Locate the cell with the specified text and output its [x, y] center coordinate. 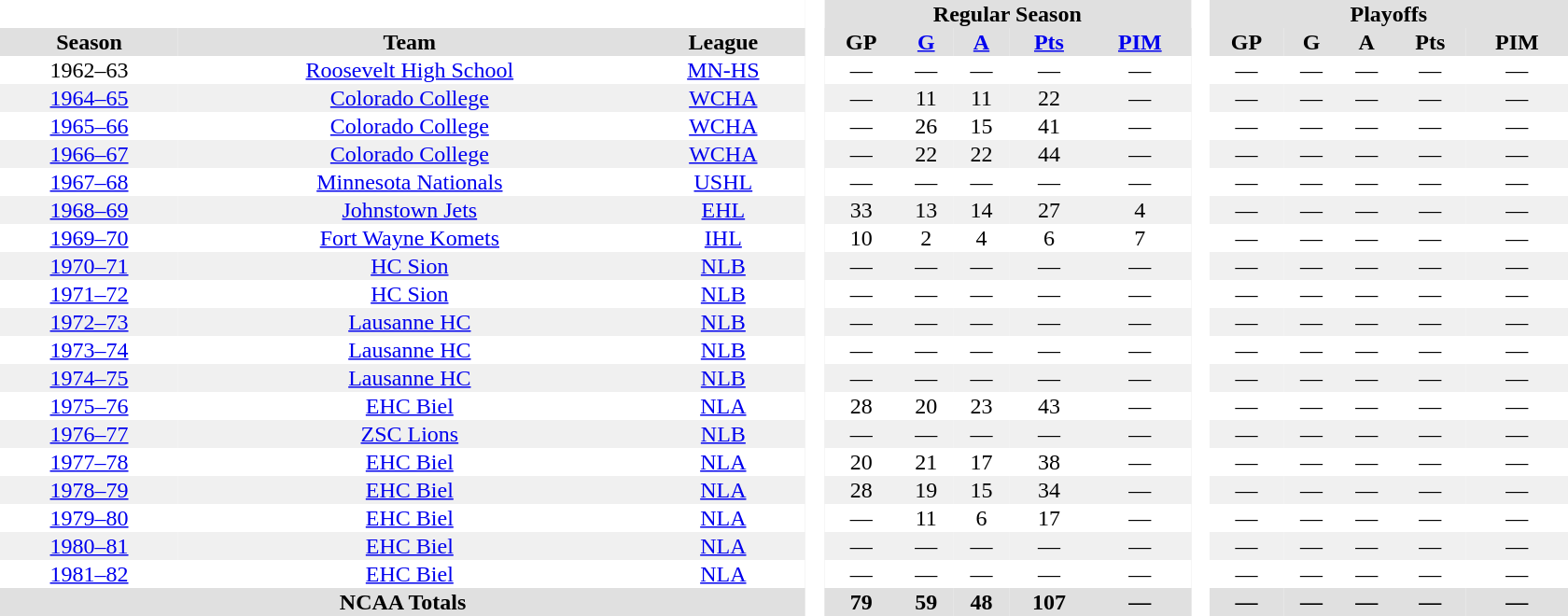
1973–74 [90, 350]
1978–79 [90, 490]
MN-HS [723, 70]
34 [1049, 490]
IHL [723, 238]
41 [1049, 126]
1972–73 [90, 322]
7 [1141, 238]
44 [1049, 154]
1980–81 [90, 546]
2 [926, 238]
43 [1049, 406]
1975–76 [90, 406]
59 [926, 602]
1969–70 [90, 238]
1979–80 [90, 518]
21 [926, 462]
1966–67 [90, 154]
Playoffs [1389, 14]
Roosevelt High School [410, 70]
Regular Season [1008, 14]
1965–66 [90, 126]
14 [982, 210]
EHL [723, 210]
79 [861, 602]
1964–65 [90, 98]
1981–82 [90, 574]
27 [1049, 210]
33 [861, 210]
26 [926, 126]
ZSC Lions [410, 434]
107 [1049, 602]
League [723, 42]
1976–77 [90, 434]
10 [861, 238]
13 [926, 210]
19 [926, 490]
1970–71 [90, 266]
1962–63 [90, 70]
1968–69 [90, 210]
Season [90, 42]
1967–68 [90, 182]
USHL [723, 182]
Team [410, 42]
38 [1049, 462]
1971–72 [90, 294]
1977–78 [90, 462]
Fort Wayne Komets [410, 238]
23 [982, 406]
48 [982, 602]
1974–75 [90, 378]
Minnesota Nationals [410, 182]
NCAA Totals [403, 602]
Johnstown Jets [410, 210]
